Return [x, y] of the center of cell containing provided text 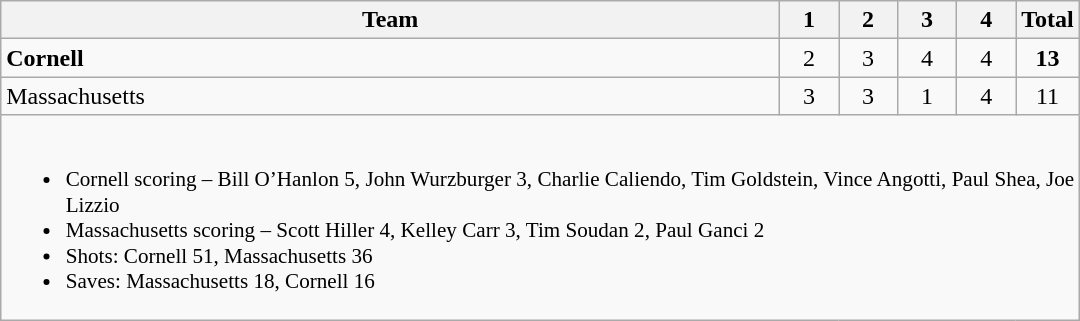
Team [390, 20]
Massachusetts [390, 96]
11 [1048, 96]
Total [1048, 20]
Cornell [390, 58]
13 [1048, 58]
